Extract the (X, Y) coordinate from the center of the cell holding the provided text.  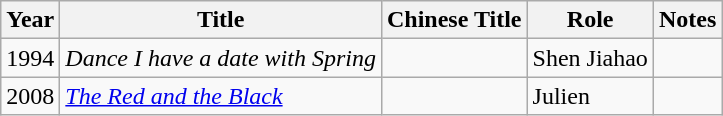
Dance I have a date with Spring (221, 58)
Year (30, 20)
Chinese Title (454, 20)
Title (221, 20)
Julien (590, 96)
Shen Jiahao (590, 58)
1994 (30, 58)
The Red and the Black (221, 96)
Notes (687, 20)
2008 (30, 96)
Role (590, 20)
